Extract the (X, Y) coordinate from the center of the cell holding the provided text.  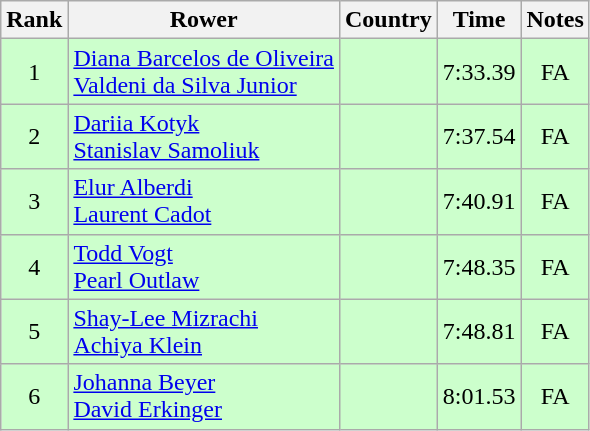
Elur AlberdiLaurent Cadot (204, 202)
Johanna BeyerDavid Erkinger (204, 396)
Dariia KotykStanislav Samoliuk (204, 136)
2 (34, 136)
1 (34, 72)
Time (479, 20)
4 (34, 266)
8:01.53 (479, 396)
7:40.91 (479, 202)
6 (34, 396)
5 (34, 332)
7:48.81 (479, 332)
Country (388, 20)
7:48.35 (479, 266)
Shay-Lee MizrachiAchiya Klein (204, 332)
3 (34, 202)
7:33.39 (479, 72)
Rank (34, 20)
Notes (555, 20)
Rower (204, 20)
Diana Barcelos de OliveiraValdeni da Silva Junior (204, 72)
7:37.54 (479, 136)
Todd VogtPearl Outlaw (204, 266)
